Return the (x, y) coordinate for the center point of the cell that contains the specified text.  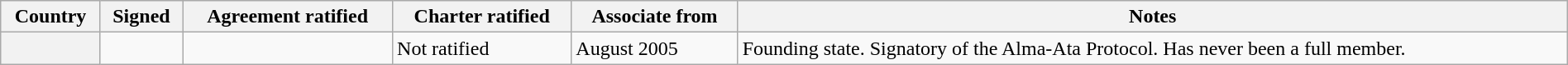
Founding state. Signatory of the Alma-Ata Protocol. Has never been a full member. (1153, 48)
Agreement ratified (288, 17)
Charter ratified (482, 17)
Not ratified (482, 48)
August 2005 (655, 48)
Signed (141, 17)
Notes (1153, 17)
Associate from (655, 17)
Country (51, 17)
